Pinpoint the cell where the given text exists, returning its (x, y) midpoint coordinate. 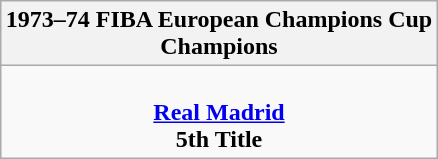
Real Madrid 5th Title (218, 112)
1973–74 FIBA European Champions CupChampions (218, 34)
